Locate the cell with the specified text and output its (X, Y) center coordinate. 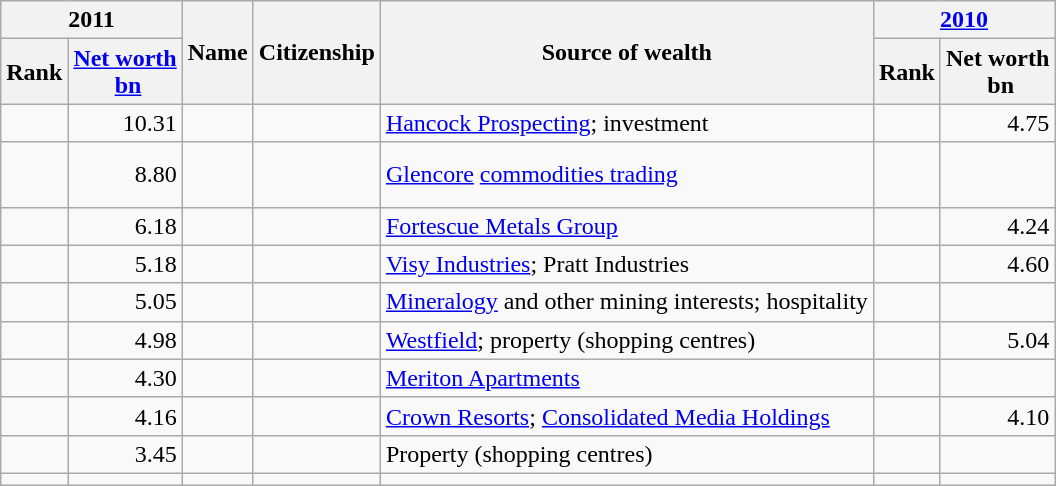
3.45 (125, 454)
10.31 (125, 123)
4.10 (997, 416)
2010 (964, 20)
4.24 (997, 226)
Property (shopping centres) (626, 454)
Crown Resorts; Consolidated Media Holdings (626, 416)
5.18 (125, 264)
4.98 (125, 340)
4.30 (125, 378)
Meriton Apartments (626, 378)
Glencore commodities trading (626, 174)
5.04 (997, 340)
Westfield; property (shopping centres) (626, 340)
Visy Industries; Pratt Industries (626, 264)
2011 (92, 20)
Source of wealth (626, 52)
Fortescue Metals Group (626, 226)
8.80 (125, 174)
Citizenship (316, 52)
6.18 (125, 226)
Hancock Prospecting; investment (626, 123)
4.75 (997, 123)
5.05 (125, 302)
Name (218, 52)
Mineralogy and other mining interests; hospitality (626, 302)
4.16 (125, 416)
4.60 (997, 264)
